For the text-containing cell, return its midpoint in [x, y] coordinate format. 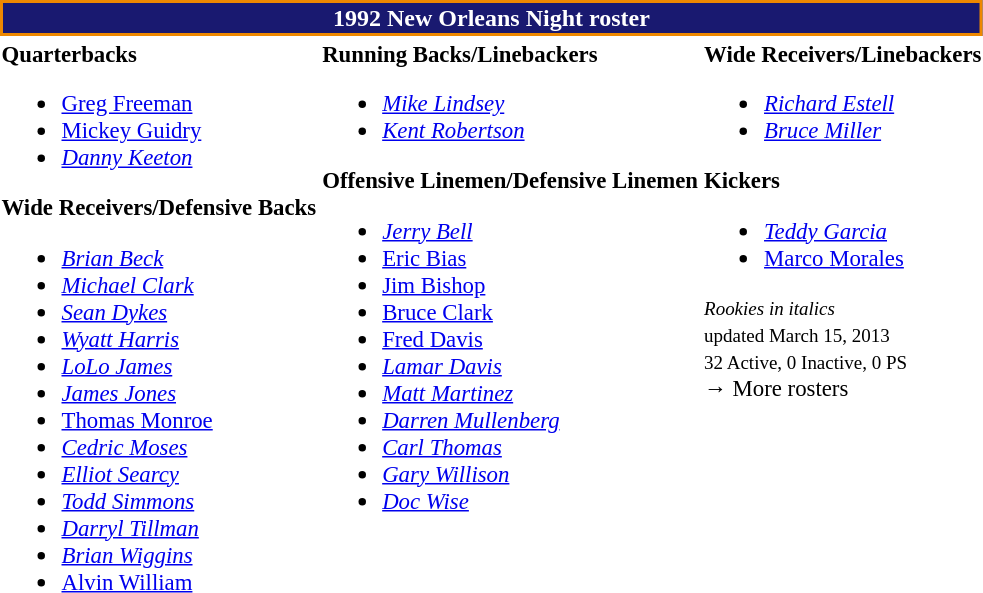
1992 New Orleans Night roster [492, 18]
